Extract the [x, y] coordinate from the center of the cell holding the provided text.  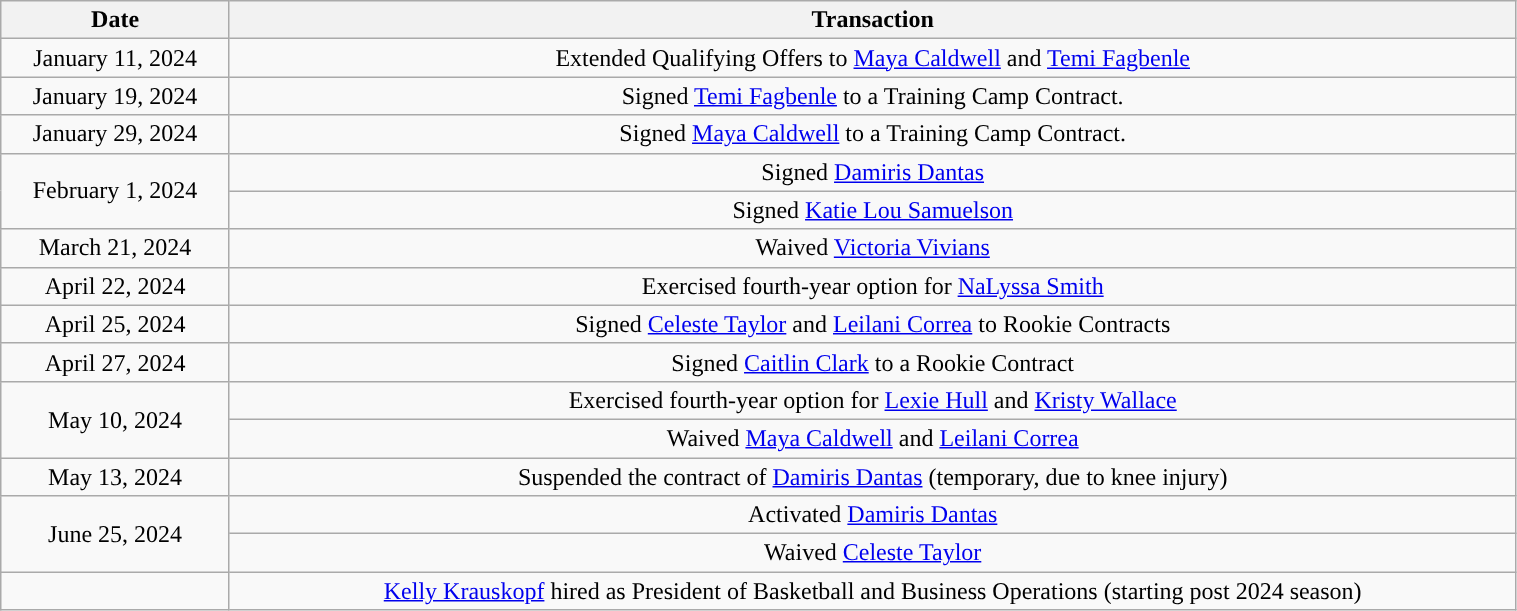
January 19, 2024 [116, 96]
Waived Victoria Vivians [872, 248]
January 29, 2024 [116, 134]
January 11, 2024 [116, 58]
Signed Temi Fagbenle to a Training Camp Contract. [872, 96]
Kelly Krauskopf hired as President of Basketball and Business Operations (starting post 2024 season) [872, 591]
Signed Damiris Dantas [872, 172]
Transaction [872, 20]
March 21, 2024 [116, 248]
Activated Damiris Dantas [872, 515]
Waived Celeste Taylor [872, 553]
Exercised fourth-year option for NaLyssa Smith [872, 286]
February 1, 2024 [116, 191]
April 27, 2024 [116, 362]
June 25, 2024 [116, 534]
Suspended the contract of Damiris Dantas (temporary, due to knee injury) [872, 477]
Signed Katie Lou Samuelson [872, 210]
Exercised fourth-year option for Lexie Hull and Kristy Wallace [872, 400]
April 22, 2024 [116, 286]
May 10, 2024 [116, 419]
Date [116, 20]
Signed Maya Caldwell to a Training Camp Contract. [872, 134]
Signed Celeste Taylor and Leilani Correa to Rookie Contracts [872, 324]
April 25, 2024 [116, 324]
May 13, 2024 [116, 477]
Signed Caitlin Clark to a Rookie Contract [872, 362]
Waived Maya Caldwell and Leilani Correa [872, 438]
Extended Qualifying Offers to Maya Caldwell and Temi Fagbenle [872, 58]
